Provide the [X, Y] coordinate of the cell's center where the given text is located.  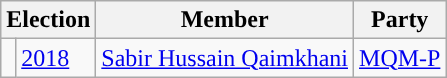
Party [400, 20]
MQM-P [400, 58]
Election [48, 20]
Sabir Hussain Qaimkhani [225, 58]
Member [225, 20]
2018 [56, 58]
